Pinpoint the cell where the given text exists, returning its [x, y] midpoint coordinate. 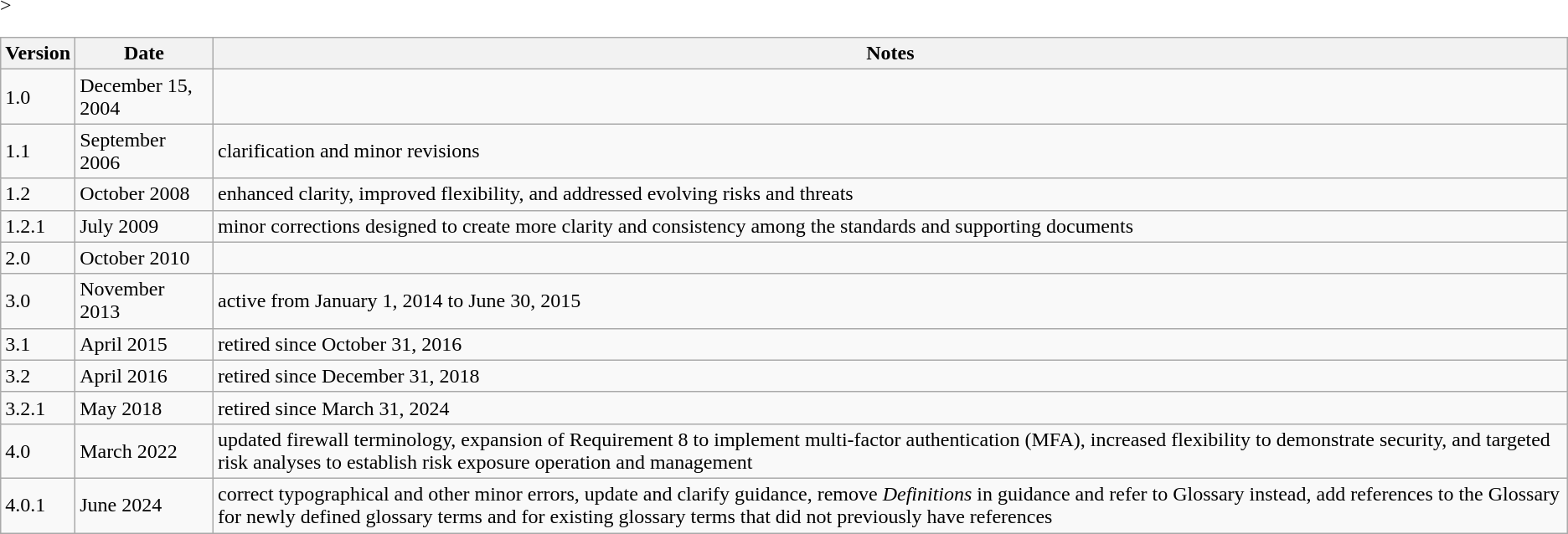
minor corrections designed to create more clarity and consistency among the standards and supporting documents [890, 226]
Notes [890, 54]
retired since December 31, 2018 [890, 376]
clarification and minor revisions [890, 151]
1.2 [39, 194]
active from January 1, 2014 to June 30, 2015 [890, 301]
retired since October 31, 2016 [890, 344]
4.0 [39, 450]
October 2010 [144, 258]
Version [39, 54]
3.0 [39, 301]
September 2006 [144, 151]
April 2015 [144, 344]
May 2018 [144, 408]
1.2.1 [39, 226]
3.2 [39, 376]
2.0 [39, 258]
November 2013 [144, 301]
3.1 [39, 344]
December 15, 2004 [144, 97]
1.1 [39, 151]
July 2009 [144, 226]
March 2022 [144, 450]
4.0.1 [39, 506]
Date [144, 54]
October 2008 [144, 194]
3.2.1 [39, 408]
June 2024 [144, 506]
retired since March 31, 2024 [890, 408]
April 2016 [144, 376]
enhanced clarity, improved flexibility, and addressed evolving risks and threats [890, 194]
1.0 [39, 97]
